Provide the (x, y) coordinate of the cell's center where the given text is located.  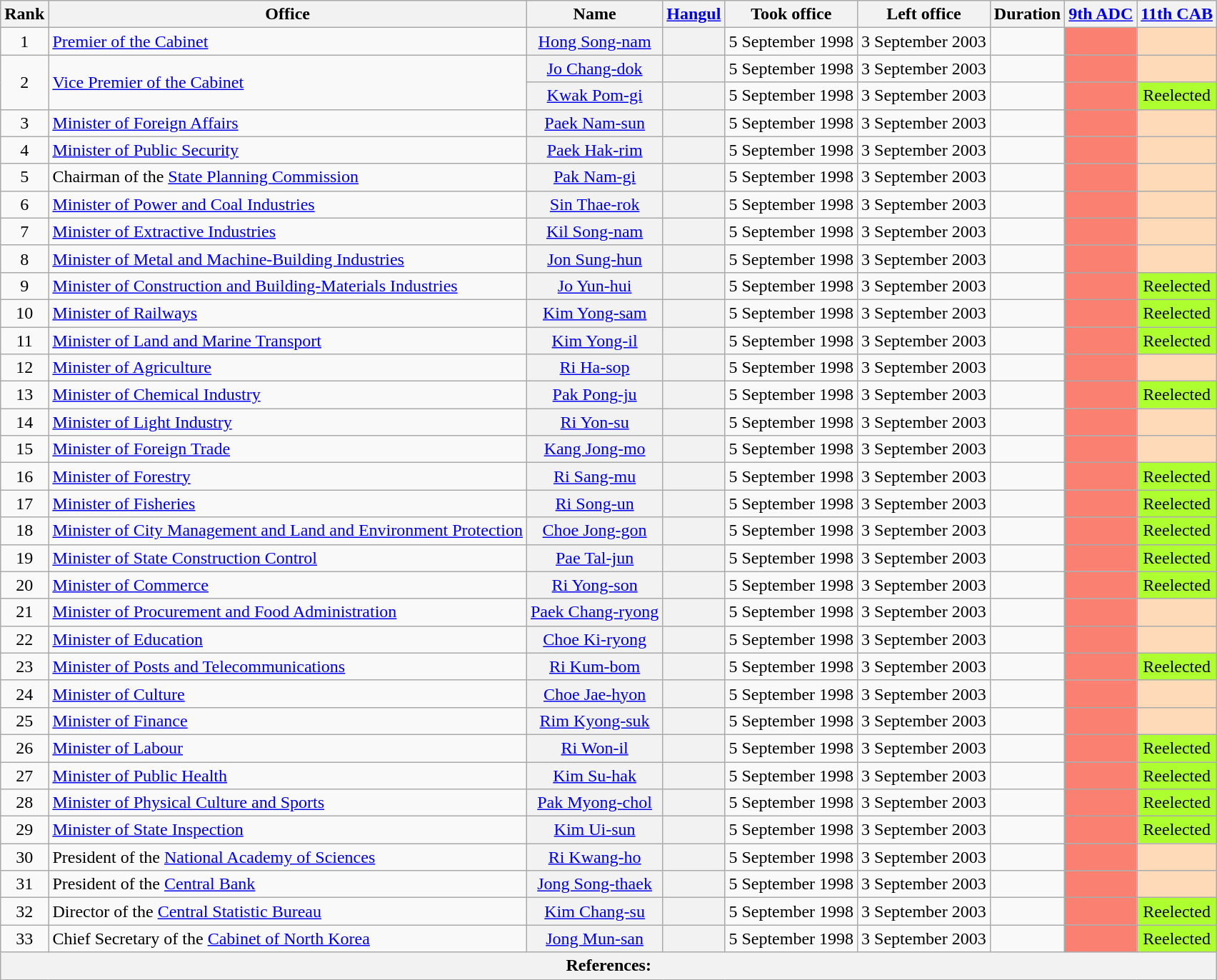
Minister of Forestry (288, 476)
Kim Ui-sun (594, 830)
Minister of Foreign Affairs (288, 123)
Minister of Light Industry (288, 422)
Kim Chang-su (594, 911)
15 (24, 449)
Vice Premier of the Cabinet (288, 82)
Kim Su-hak (594, 775)
Kang Jong-mo (594, 449)
Premier of the Cabinet (288, 41)
References: (608, 966)
13 (24, 395)
Minister of Chemical Industry (288, 395)
Ri Kwang-ho (594, 857)
Name (594, 14)
Paek Hak-rim (594, 150)
Chairman of the State Planning Commission (288, 177)
Pak Myong-chol (594, 803)
33 (24, 939)
2 (24, 82)
32 (24, 911)
9th ADC (1101, 14)
Jo Chang-dok (594, 69)
14 (24, 422)
Office (288, 14)
Hangul (694, 14)
31 (24, 884)
Jong Song-thaek (594, 884)
Sin Thae-rok (594, 204)
Minister of State Construction Control (288, 558)
President of the National Academy of Sciences (288, 857)
Minister of Procurement and Food Administration (288, 612)
28 (24, 803)
17 (24, 504)
Pak Nam-gi (594, 177)
Left office (924, 14)
Minister of Metal and Machine-Building Industries (288, 259)
Minister of Land and Marine Transport (288, 341)
12 (24, 368)
Minister of Foreign Trade (288, 449)
Minister of Extractive Industries (288, 231)
25 (24, 721)
Duration (1027, 14)
Kwak Pom-gi (594, 96)
23 (24, 666)
Paek Nam-sun (594, 123)
Minister of Commerce (288, 585)
President of the Central Bank (288, 884)
Minister of Finance (288, 721)
9 (24, 286)
Ri Ha-sop (594, 368)
Hong Song-nam (594, 41)
27 (24, 775)
Ri Yong-son (594, 585)
Choe Ki-ryong (594, 639)
11th CAB (1177, 14)
10 (24, 313)
29 (24, 830)
26 (24, 748)
Ri Yon-su (594, 422)
Minister of Construction and Building-Materials Industries (288, 286)
Kil Song-nam (594, 231)
21 (24, 612)
Kim Yong-sam (594, 313)
24 (24, 694)
1 (24, 41)
Ri Song-un (594, 504)
Minister of Agriculture (288, 368)
Minister of Education (288, 639)
Minister of Posts and Telecommunications (288, 666)
Jong Mun-san (594, 939)
11 (24, 341)
Minister of Fisheries (288, 504)
Minister of Public Security (288, 150)
18 (24, 531)
Pae Tal-jun (594, 558)
Choe Jae-hyon (594, 694)
30 (24, 857)
8 (24, 259)
Minister of Labour (288, 748)
Took office (791, 14)
Rim Kyong-suk (594, 721)
Pak Pong-ju (594, 395)
Kim Yong-il (594, 341)
4 (24, 150)
20 (24, 585)
Paek Chang-ryong (594, 612)
5 (24, 177)
3 (24, 123)
Minister of Culture (288, 694)
Minister of Physical Culture and Sports (288, 803)
16 (24, 476)
Jo Yun-hui (594, 286)
Minister of City Management and Land and Environment Protection (288, 531)
Ri Sang-mu (594, 476)
Choe Jong-gon (594, 531)
Chief Secretary of the Cabinet of North Korea (288, 939)
Minister of Public Health (288, 775)
Rank (24, 14)
Minister of Power and Coal Industries (288, 204)
22 (24, 639)
Minister of State Inspection (288, 830)
6 (24, 204)
7 (24, 231)
Ri Kum-bom (594, 666)
19 (24, 558)
Ri Won-il (594, 748)
Director of the Central Statistic Bureau (288, 911)
Minister of Railways (288, 313)
Jon Sung-hun (594, 259)
